Determine the [X, Y] coordinate at the center of the cell enclosing the given text.  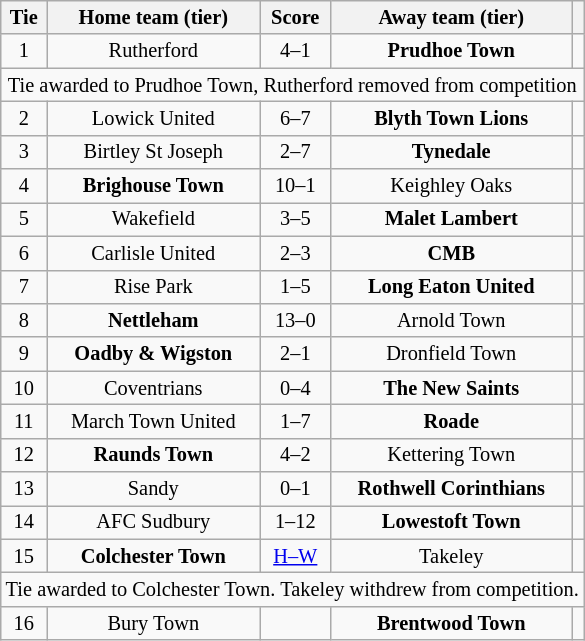
Tie awarded to Prudhoe Town, Rutherford removed from competition [292, 85]
13–0 [296, 320]
1 [24, 51]
16 [24, 623]
2–1 [296, 354]
The New Saints [452, 388]
Sandy [154, 489]
2–3 [296, 253]
Brighouse Town [154, 186]
15 [24, 556]
Prudhoe Town [452, 51]
Score [296, 17]
Malet Lambert [452, 219]
Carlisle United [154, 253]
0–1 [296, 489]
AFC Sudbury [154, 522]
Tie awarded to Colchester Town. Takeley withdrew from competition. [292, 589]
Tie [24, 17]
8 [24, 320]
Rise Park [154, 287]
Bury Town [154, 623]
3 [24, 152]
10–1 [296, 186]
Rutherford [154, 51]
1–12 [296, 522]
Away team (tier) [452, 17]
Takeley [452, 556]
3–5 [296, 219]
Arnold Town [452, 320]
H–W [296, 556]
Wakefield [154, 219]
Home team (tier) [154, 17]
Dronfield Town [452, 354]
4 [24, 186]
Rothwell Corinthians [452, 489]
Coventrians [154, 388]
Lowick United [154, 118]
4–2 [296, 455]
7 [24, 287]
Keighley Oaks [452, 186]
Tynedale [452, 152]
6–7 [296, 118]
Lowestoft Town [452, 522]
10 [24, 388]
6 [24, 253]
Birtley St Joseph [154, 152]
March Town United [154, 421]
2 [24, 118]
Colchester Town [154, 556]
13 [24, 489]
Raunds Town [154, 455]
11 [24, 421]
Brentwood Town [452, 623]
2–7 [296, 152]
Long Eaton United [452, 287]
Oadby & Wigston [154, 354]
4–1 [296, 51]
12 [24, 455]
CMB [452, 253]
14 [24, 522]
1–5 [296, 287]
9 [24, 354]
Blyth Town Lions [452, 118]
Nettleham [154, 320]
Kettering Town [452, 455]
5 [24, 219]
0–4 [296, 388]
1–7 [296, 421]
Roade [452, 421]
